Scan for the cell matching the given text and deliver its (X, Y) coordinate at center. 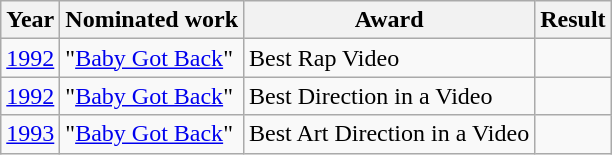
Result (573, 20)
1993 (30, 134)
Best Rap Video (390, 58)
Best Art Direction in a Video (390, 134)
Best Direction in a Video (390, 96)
Award (390, 20)
Year (30, 20)
Nominated work (152, 20)
